Capture the cell that displays the provided text and extract its (x, y) central coordinate. 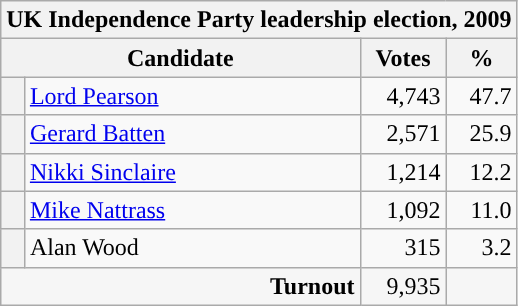
3.2 (482, 248)
11.0 (482, 210)
1,214 (403, 172)
Lord Pearson (192, 96)
Gerard Batten (192, 134)
Alan Wood (192, 248)
UK Independence Party leadership election, 2009 (259, 20)
Turnout (180, 286)
9,935 (403, 286)
1,092 (403, 210)
% (482, 58)
Mike Nattrass (192, 210)
315 (403, 248)
25.9 (482, 134)
4,743 (403, 96)
12.2 (482, 172)
Votes (403, 58)
Nikki Sinclaire (192, 172)
Candidate (180, 58)
47.7 (482, 96)
2,571 (403, 134)
